Return the [x, y] coordinate for the center point of the cell that contains the specified text.  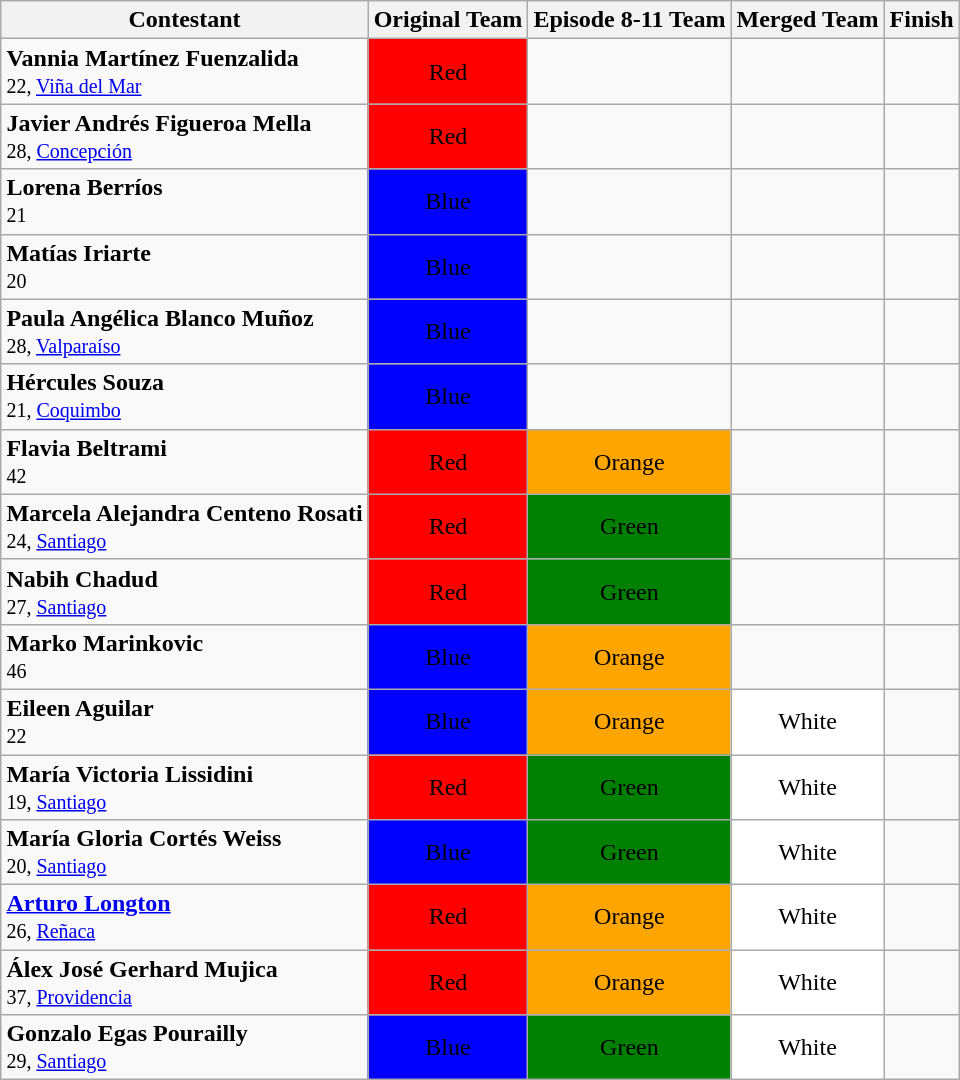
Javier Andrés Figueroa Mella28, Concepción [184, 136]
Vannia Martínez Fuenzalida22, Viña del Mar [184, 72]
Álex José Gerhard Mujica37, Providencia [184, 982]
María Gloria Cortés Weiss20, Santiago [184, 852]
Arturo Longton26, Reñaca [184, 918]
Matías Iriarte20 [184, 266]
Episode 8-11 Team [630, 20]
Contestant [184, 20]
Eileen Aguilar22 [184, 722]
Marcela Alejandra Centeno Rosati24, Santiago [184, 526]
Hércules Souza21, Coquimbo [184, 396]
Marko Marinkovic46 [184, 656]
Nabih Chadud27, Santiago [184, 592]
Lorena Berríos21 [184, 202]
Finish [922, 20]
Paula Angélica Blanco Muñoz28, Valparaíso [184, 332]
Merged Team [808, 20]
María Victoria Lissidini19, Santiago [184, 786]
Flavia Beltrami42 [184, 462]
Original Team [448, 20]
Gonzalo Egas Pourailly29, Santiago [184, 1048]
